Locate the cell with the specified text and output its (x, y) center coordinate. 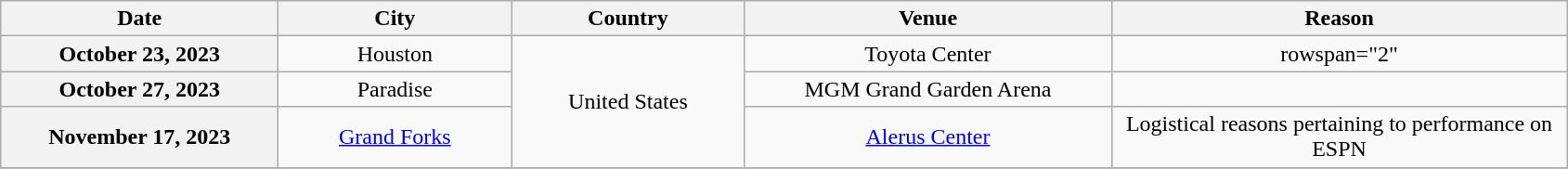
Logistical reasons pertaining to performance on ESPN (1339, 137)
rowspan="2" (1339, 54)
Alerus Center (928, 137)
Paradise (395, 89)
Grand Forks (395, 137)
Country (628, 19)
City (395, 19)
Houston (395, 54)
October 23, 2023 (139, 54)
Venue (928, 19)
Reason (1339, 19)
Toyota Center (928, 54)
MGM Grand Garden Arena (928, 89)
United States (628, 102)
October 27, 2023 (139, 89)
Date (139, 19)
November 17, 2023 (139, 137)
